Provide the [x, y] coordinate of the cell's center where the given text is located.  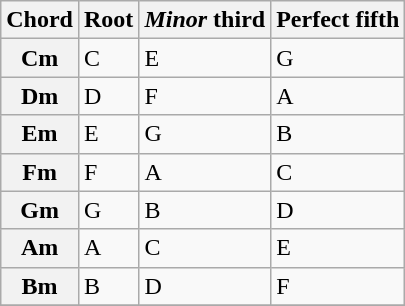
Minor third [205, 20]
Bm [40, 286]
Root [108, 20]
Dm [40, 96]
Chord [40, 20]
Cm [40, 58]
Fm [40, 172]
Perfect fifth [338, 20]
Gm [40, 210]
Em [40, 134]
Am [40, 248]
